Locate the cell with the specified text and output its (X, Y) center coordinate. 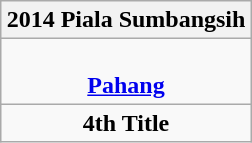
4th Title (126, 123)
Pahang (126, 72)
2014 Piala Sumbangsih (126, 20)
